Return the [x, y] coordinate for the center point of the cell that contains the specified text.  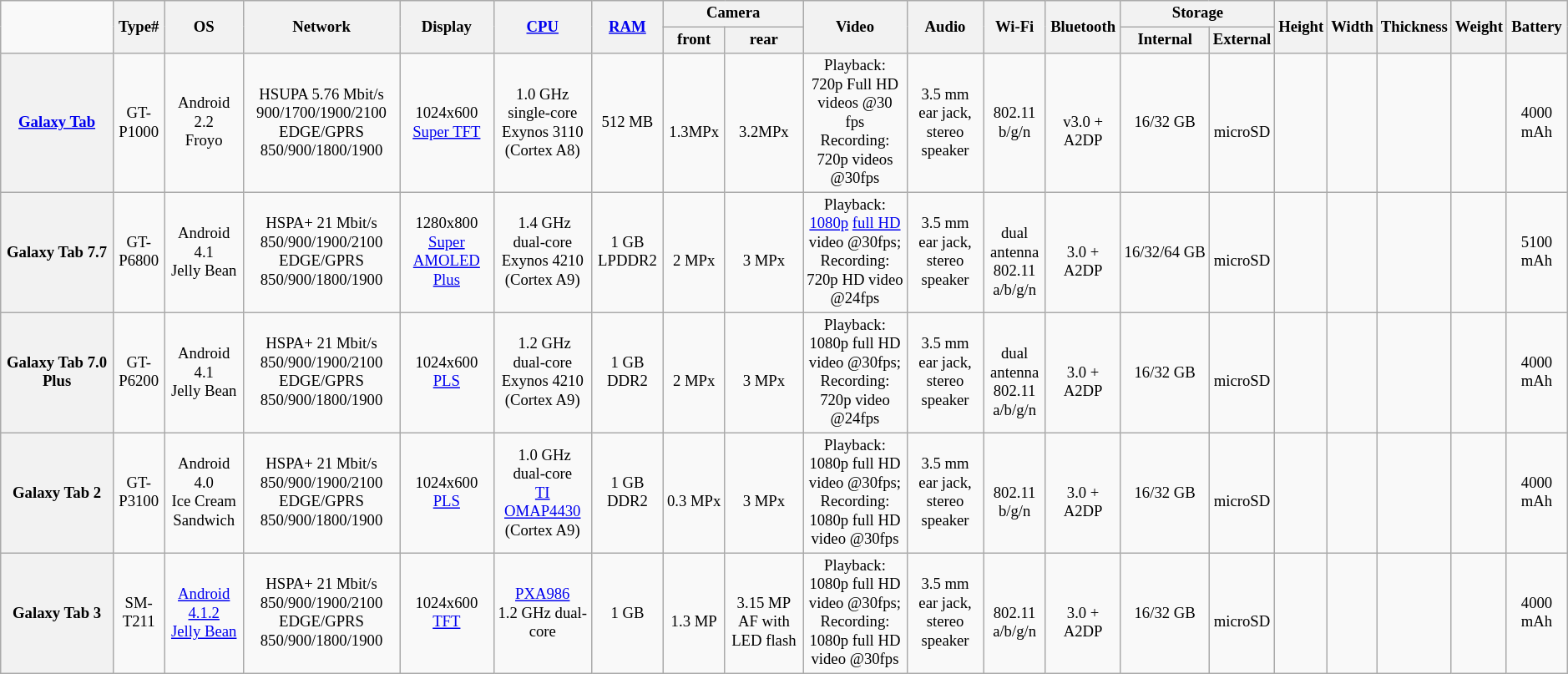
1 GB [627, 613]
Video [855, 27]
Internal [1165, 40]
Android 4.0Ice Cream Sandwich [204, 493]
16/32/64 GB [1165, 253]
RAM [627, 27]
5100 mAh [1536, 253]
Galaxy Tab 7.0 Plus [57, 373]
1.2 GHz dual-core Exynos 4210 (Cortex A9) [543, 373]
v3.0 + A2DP [1083, 123]
3.2MPx [764, 123]
Playback: 1080p full HD video @30fps;Recording: 720p video @24fps [855, 373]
1 GB LPDDR2 [627, 253]
1.3MPx [693, 123]
Galaxy Tab 7.7 [57, 253]
Display [448, 27]
802.11 a/b/g/n [1014, 613]
1024x600 Super TFT [448, 123]
Galaxy Tab 3 [57, 613]
rear [764, 40]
Playback: 1080p full HD video @30fps;Recording: 720p HD video @24fps [855, 253]
1.3 MP [693, 613]
Storage [1197, 13]
1.0 GHz single-coreExynos 3110 (Cortex A8) [543, 123]
Playback: 720p Full HD videos @30 fpsRecording: 720p videos @30fps [855, 123]
External [1242, 40]
PXA986 1.2 GHz dual-core [543, 613]
OS [204, 27]
CPU [543, 27]
Thickness [1414, 27]
Galaxy Tab 2 [57, 493]
front [693, 40]
Battery [1536, 27]
GT-P6800 [139, 253]
Type# [139, 27]
Audio [945, 27]
Bluetooth [1083, 27]
Android 4.1.2Jelly Bean [204, 613]
Network [321, 27]
1024x600 TFT [448, 613]
3.15 MP AF with LED flash [764, 613]
Android 2.2Froyo [204, 123]
Galaxy Tab [57, 123]
SM-T211 [139, 613]
1.4 GHz dual-core Exynos 4210 (Cortex A9) [543, 253]
1.0 GHz dual-core TI OMAP4430 (Cortex A9) [543, 493]
Weight [1479, 27]
Camera [733, 13]
Width [1353, 27]
1280x800 Super AMOLED Plus [448, 253]
GT-P3100 [139, 493]
512 MB [627, 123]
0.3 MPx [693, 493]
GT-P6200 [139, 373]
Height [1301, 27]
GT-P1000 [139, 123]
HSUPA 5.76 Mbit/s 900/1700/1900/2100EDGE/GPRS 850/900/1800/1900 [321, 123]
Wi-Fi [1014, 27]
